Pinpoint the cell where the given text exists, returning its [x, y] midpoint coordinate. 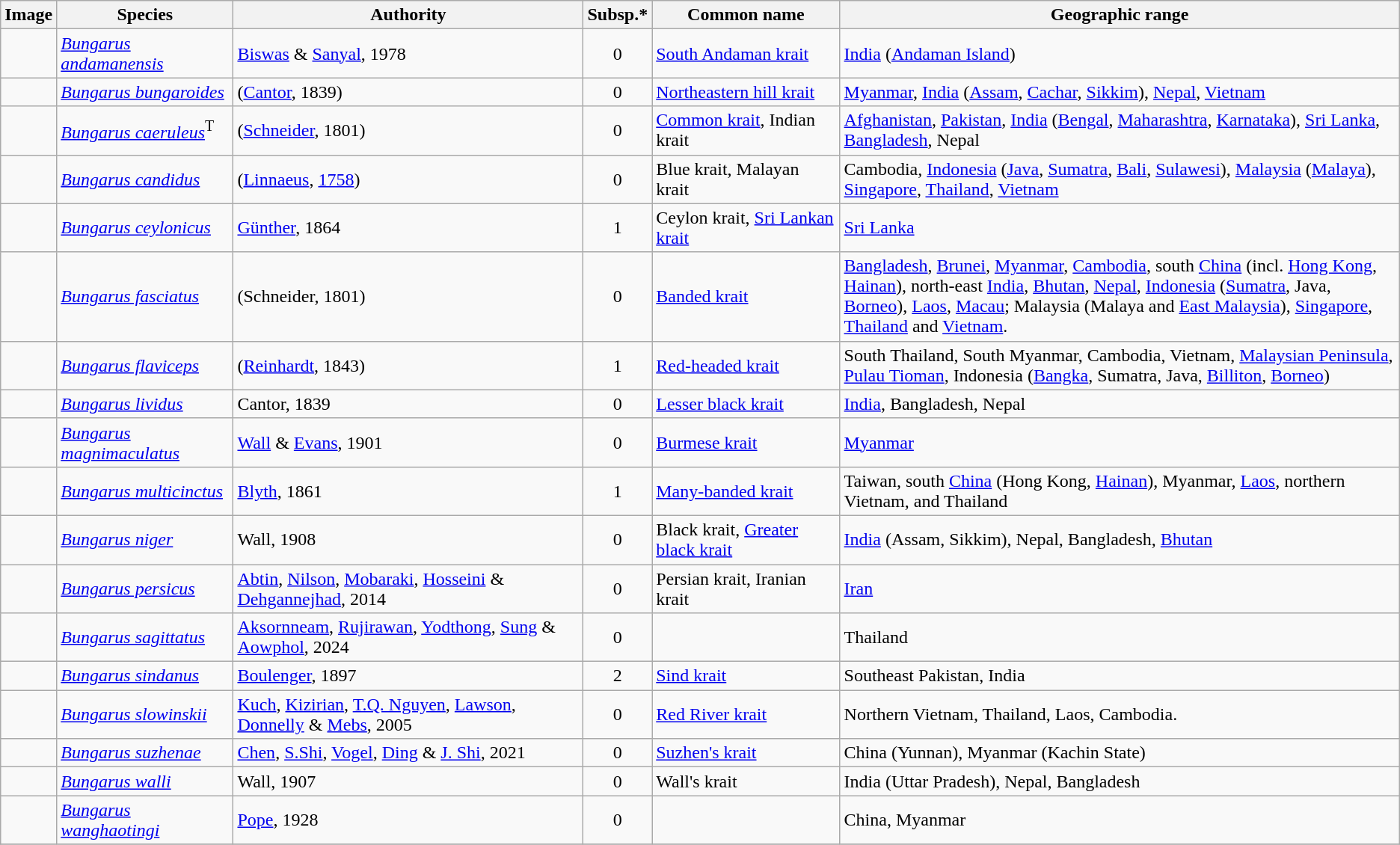
Black krait, Greater black krait [746, 540]
Northeastern hill krait [746, 92]
China (Yunnan), Myanmar (Kachin State) [1120, 753]
Afghanistan, Pakistan, India (Bengal, Maharashtra, Karnataka), Sri Lanka, Bangladesh, Nepal [1120, 130]
Bungarus ceylonicus [145, 227]
Thailand [1120, 637]
2 [618, 676]
China, Myanmar [1120, 820]
Bungarus slowinskii [145, 715]
Lesser black krait [746, 404]
Bungarus walli [145, 781]
Wall's krait [746, 781]
Taiwan, south China (Hong Kong, Hainan), Myanmar, Laos, northern Vietnam, and Thailand [1120, 491]
Cambodia, Indonesia (Java, Sumatra, Bali, Sulawesi), Malaysia (Malaya), Singapore, Thailand, Vietnam [1120, 179]
Pope, 1928 [408, 820]
Blue krait, Malayan krait [746, 179]
Myanmar, India (Assam, Cachar, Sikkim), Nepal, Vietnam [1120, 92]
Many-banded krait [746, 491]
Wall, 1907 [408, 781]
Bungarus candidus [145, 179]
Wall & Evans, 1901 [408, 443]
Bungarus bungaroides [145, 92]
Common name [746, 15]
Species [145, 15]
Bungarus suzhenae [145, 753]
Sri Lanka [1120, 227]
Wall, 1908 [408, 540]
Bungarus magnimaculatus [145, 443]
India (Uttar Pradesh), Nepal, Bangladesh [1120, 781]
South Andaman krait [746, 54]
Bungarus lividus [145, 404]
Aksornneam, Rujirawan, Yodthong, Sung & Aowphol, 2024 [408, 637]
Burmese krait [746, 443]
Authority [408, 15]
Bungarus caeruleusT [145, 130]
Cantor, 1839 [408, 404]
Common krait, Indian krait [746, 130]
Bungarus multicinctus [145, 491]
Myanmar [1120, 443]
Red River krait [746, 715]
Iran [1120, 588]
Blyth, 1861 [408, 491]
Sind krait [746, 676]
Ceylon krait, Sri Lankan krait [746, 227]
(Reinhardt, 1843) [408, 365]
Suzhen's krait [746, 753]
Bungarus wanghaotingi [145, 820]
Persian krait, Iranian krait [746, 588]
Subsp.* [618, 15]
Image [28, 15]
Bungarus sagittatus [145, 637]
South Thailand, South Myanmar, Cambodia, Vietnam, Malaysian Peninsula, Pulau Tioman, Indonesia (Bangka, Sumatra, Java, Billiton, Borneo) [1120, 365]
Chen, S.Shi, Vogel, Ding & J. Shi, 2021 [408, 753]
India, Bangladesh, Nepal [1120, 404]
Banded krait [746, 296]
Bungarus niger [145, 540]
Bungarus fasciatus [145, 296]
Northern Vietnam, Thailand, Laos, Cambodia. [1120, 715]
Bungarus andamanensis [145, 54]
Günther, 1864 [408, 227]
(Linnaeus, 1758) [408, 179]
Bungarus sindanus [145, 676]
(Cantor, 1839) [408, 92]
Boulenger, 1897 [408, 676]
India (Andaman Island) [1120, 54]
Bungarus persicus [145, 588]
Biswas & Sanyal, 1978 [408, 54]
Bungarus flaviceps [145, 365]
Red-headed krait [746, 365]
Southeast Pakistan, India [1120, 676]
Abtin, Nilson, Mobaraki, Hosseini & Dehgannejhad, 2014 [408, 588]
Kuch, Kizirian, T.Q. Nguyen, Lawson, Donnelly & Mebs, 2005 [408, 715]
Geographic range [1120, 15]
India (Assam, Sikkim), Nepal, Bangladesh, Bhutan [1120, 540]
